Determine the (X, Y) coordinate at the center of the cell enclosing the given text.  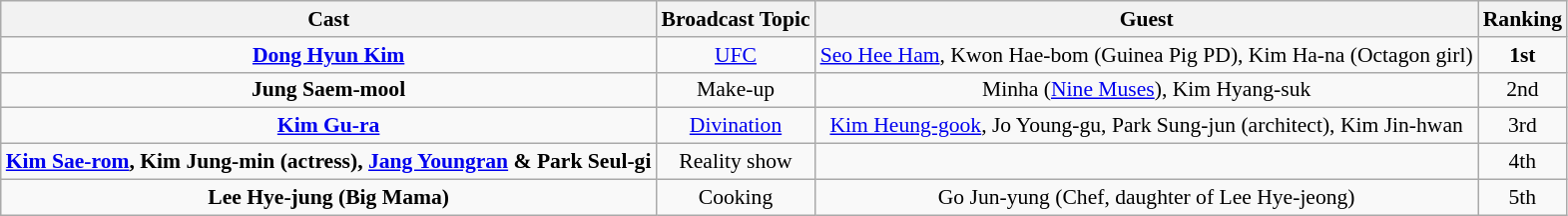
Guest (1147, 19)
Broadcast Topic (735, 19)
Kim Sae-rom, Kim Jung-min (actress), Jang Youngran & Park Seul-gi (329, 162)
1st (1523, 55)
Divination (735, 126)
Lee Hye-jung (Big Mama) (329, 197)
Cooking (735, 197)
3rd (1523, 126)
Go Jun-yung (Chef, daughter of Lee Hye-jeong) (1147, 197)
Cast (329, 19)
Ranking (1523, 19)
Make-up (735, 90)
Dong Hyun Kim (329, 55)
Jung Saem-mool (329, 90)
4th (1523, 162)
2nd (1523, 90)
Seo Hee Ham, Kwon Hae-bom (Guinea Pig PD), Kim Ha-na (Octagon girl) (1147, 55)
Kim Heung-gook, Jo Young-gu, Park Sung-jun (architect), Kim Jin-hwan (1147, 126)
5th (1523, 197)
Kim Gu-ra (329, 126)
Minha (Nine Muses), Kim Hyang-suk (1147, 90)
UFC (735, 55)
Reality show (735, 162)
